Find where the given text appears and provide that cell's center as [X, Y] coordinate. 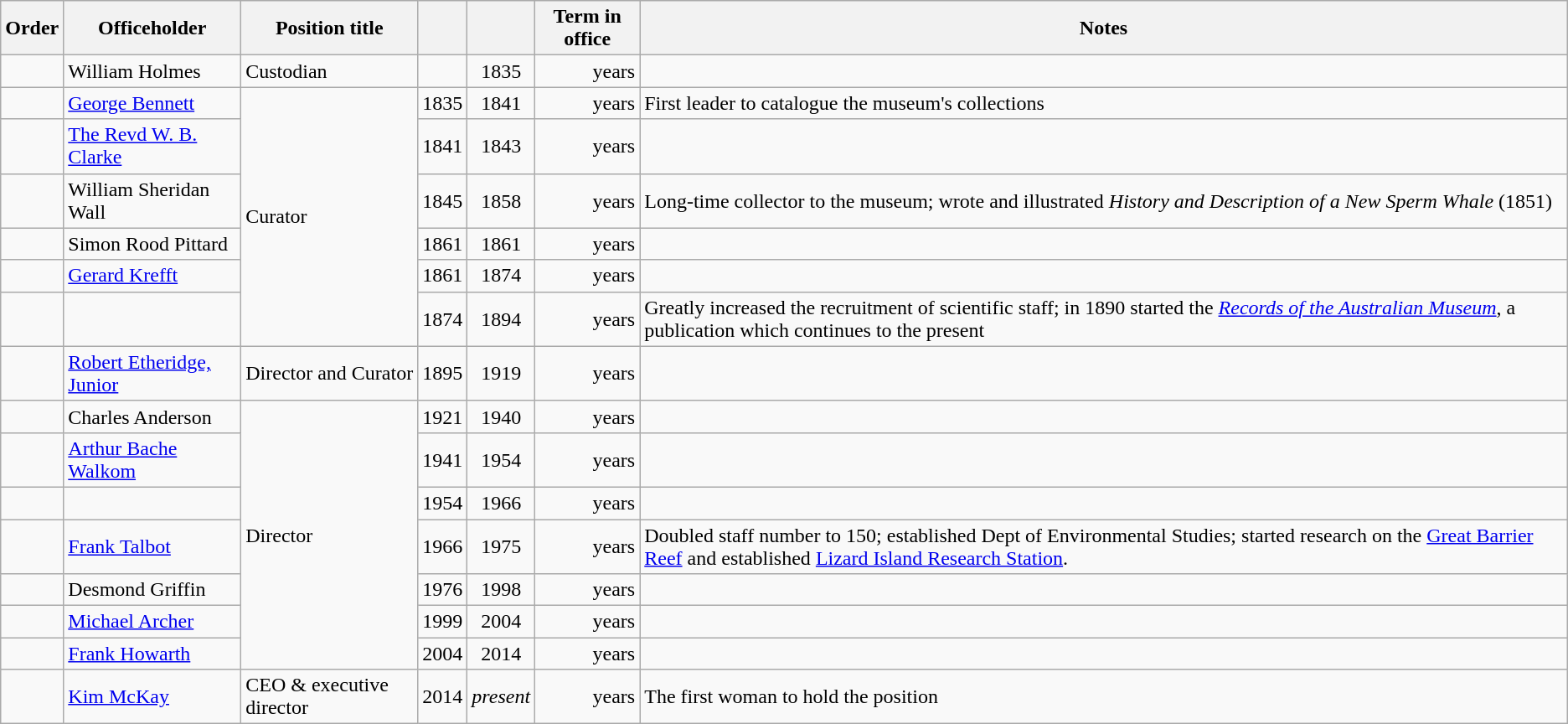
present [501, 697]
1975 [501, 546]
1941 [442, 459]
1895 [442, 374]
First leader to catalogue the museum's collections [1104, 103]
Curator [330, 216]
1999 [442, 622]
1858 [501, 201]
Frank Howarth [152, 654]
1998 [501, 590]
Kim McKay [152, 697]
Desmond Griffin [152, 590]
Director [330, 535]
Director and Curator [330, 374]
Position title [330, 28]
1919 [501, 374]
George Bennett [152, 103]
Officeholder [152, 28]
Frank Talbot [152, 546]
Gerard Krefft [152, 276]
Custodian [330, 71]
Term in office [588, 28]
1921 [442, 416]
1843 [501, 146]
Notes [1104, 28]
Robert Etheridge, Junior [152, 374]
The first woman to hold the position [1104, 697]
Charles Anderson [152, 416]
Simon Rood Pittard [152, 244]
CEO & executive director [330, 697]
Order [32, 28]
1845 [442, 201]
William Holmes [152, 71]
William Sheridan Wall [152, 201]
Michael Archer [152, 622]
Arthur Bache Walkom [152, 459]
1894 [501, 318]
1940 [501, 416]
Long-time collector to the museum; wrote and illustrated History and Description of a New Sperm Whale (1851) [1104, 201]
The Revd W. B. Clarke [152, 146]
1976 [442, 590]
